Identify which cell holds the provided text, then report its (x, y) central coordinate. 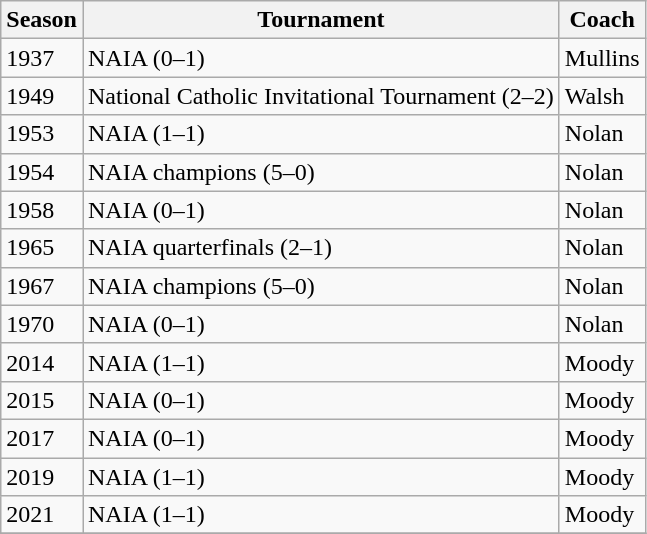
Season (42, 20)
1937 (42, 58)
2015 (42, 400)
1970 (42, 324)
Tournament (320, 20)
2019 (42, 477)
2017 (42, 438)
1949 (42, 96)
1958 (42, 210)
2021 (42, 515)
Walsh (602, 96)
National Catholic Invitational Tournament (2–2) (320, 96)
1967 (42, 286)
2014 (42, 362)
Coach (602, 20)
Mullins (602, 58)
NAIA quarterfinals (2–1) (320, 248)
1954 (42, 172)
1965 (42, 248)
1953 (42, 134)
